Determine the [X, Y] coordinate at the center of the cell enclosing the given text.  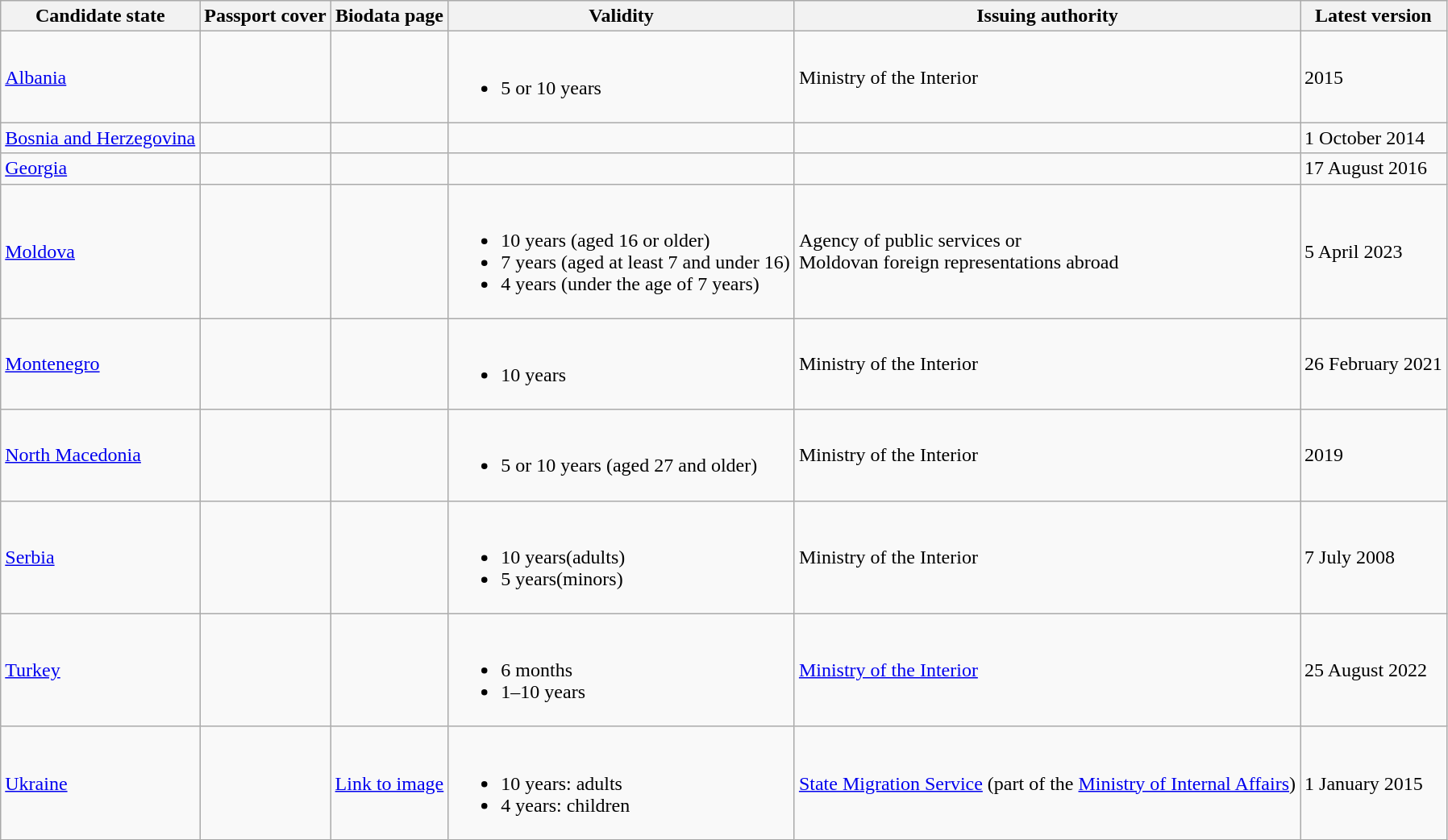
6 months1–10 years [622, 670]
10 years(adults)5 years(minors) [622, 557]
Biodata page [389, 16]
1 January 2015 [1374, 783]
Validity [622, 16]
State Migration Service (part of the Ministry of Internal Affairs) [1046, 783]
5 or 10 years (aged 27 and older) [622, 455]
10 years: adults4 years: children [622, 783]
Georgia [100, 168]
10 years (aged 16 or older)7 years (aged at least 7 and under 16)4 years (under the age of 7 years) [622, 252]
Ukraine [100, 783]
2019 [1374, 455]
26 February 2021 [1374, 364]
7 July 2008 [1374, 557]
5 or 10 years [622, 77]
Serbia [100, 557]
Moldova [100, 252]
5 April 2023 [1374, 252]
2015 [1374, 77]
Issuing authority [1046, 16]
Albania [100, 77]
17 August 2016 [1374, 168]
1 October 2014 [1374, 138]
Latest version [1374, 16]
Candidate state [100, 16]
Bosnia and Herzegovina [100, 138]
Link to image [389, 783]
Agency of public services orMoldovan foreign representations abroad [1046, 252]
25 August 2022 [1374, 670]
Passport cover [265, 16]
North Macedonia [100, 455]
Montenegro [100, 364]
10 years [622, 364]
Turkey [100, 670]
